Extract the [x, y] coordinate from the center of the cell holding the provided text.  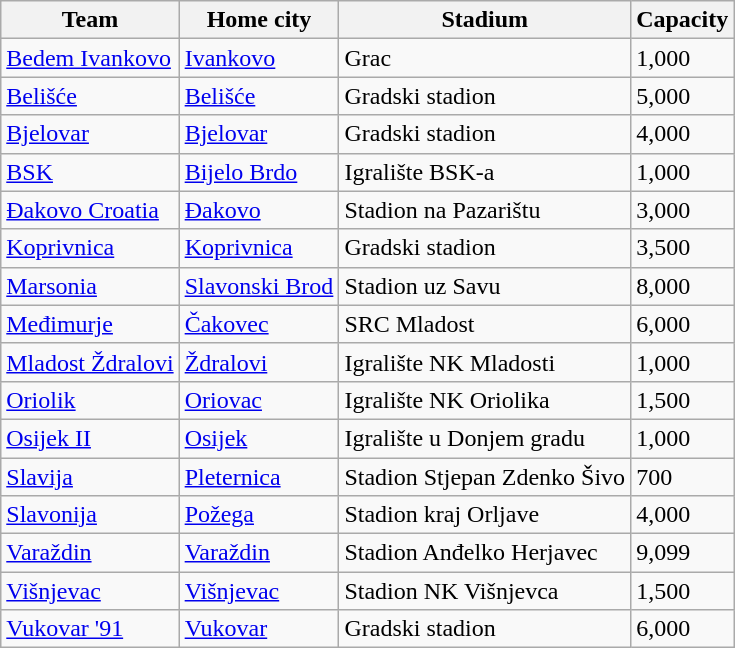
Slavonija [90, 515]
Đakovo Croatia [90, 210]
Vukovar '91 [90, 629]
9,099 [682, 553]
Međimurje [90, 324]
Bedem Ivankovo [90, 58]
Home city [259, 20]
Igralište NK Oriolika [485, 400]
Igralište BSK-a [485, 172]
Vukovar [259, 629]
Osijek II [90, 438]
Ivankovo [259, 58]
Stadion NK Višnjevca [485, 591]
Stadion uz Savu [485, 286]
700 [682, 477]
Ždralovi [259, 362]
Oriovac [259, 400]
Slavonski Brod [259, 286]
Požega [259, 515]
3,000 [682, 210]
Stadion na Pazarištu [485, 210]
Igralište NK Mladosti [485, 362]
Igralište u Donjem gradu [485, 438]
Osijek [259, 438]
3,500 [682, 248]
Capacity [682, 20]
Stadion kraj Orljave [485, 515]
SRC Mladost [485, 324]
Slavija [90, 477]
Team [90, 20]
Grac [485, 58]
Stadion Stjepan Zdenko Šivo [485, 477]
Đakovo [259, 210]
Stadium [485, 20]
Stadion Anđelko Herjavec [485, 553]
Pleternica [259, 477]
Bijelo Brdo [259, 172]
5,000 [682, 96]
BSK [90, 172]
Marsonia [90, 286]
Mladost Ždralovi [90, 362]
Čakovec [259, 324]
Oriolik [90, 400]
8,000 [682, 286]
